Detect which cell encompasses the target text, then output its (X, Y) center coordinate. 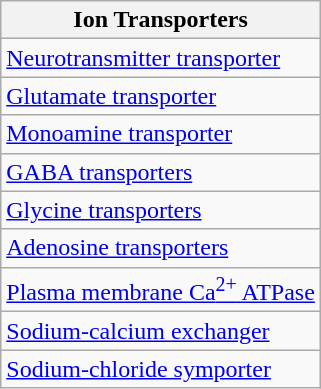
GABA transporters (161, 172)
Glycine transporters (161, 210)
Adenosine transporters (161, 248)
Plasma membrane Ca2+ ATPase (161, 290)
Glutamate transporter (161, 96)
Monoamine transporter (161, 134)
Ion Transporters (161, 20)
Sodium-chloride symporter (161, 369)
Sodium-calcium exchanger (161, 331)
Neurotransmitter transporter (161, 58)
